Extract the (X, Y) coordinate from the center of the cell holding the provided text.  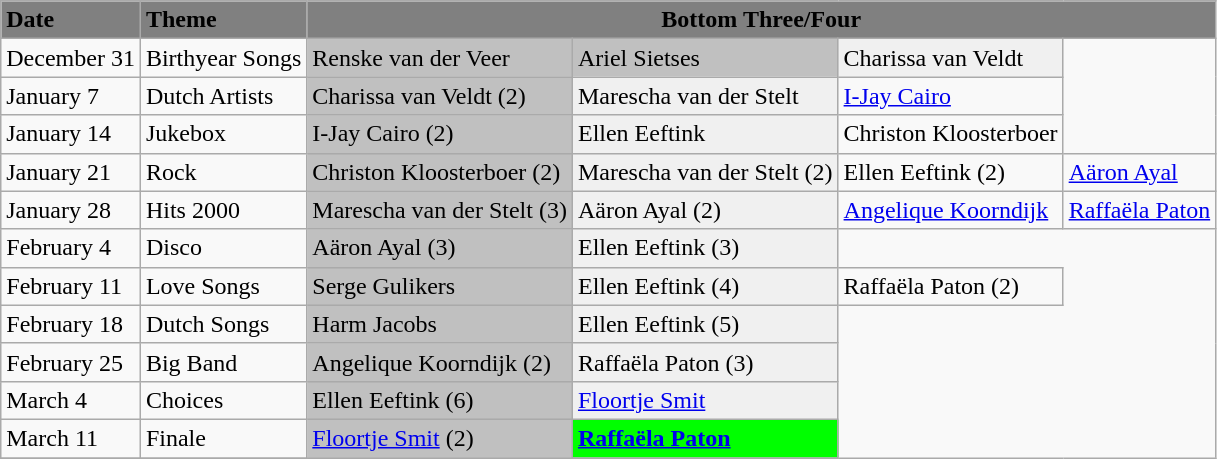
March 11 (71, 438)
Marescha van der Stelt (3) (440, 210)
January 7 (71, 96)
Serge Gulikers (440, 286)
Christon Kloosterboer (950, 134)
Charissa van Veldt (2) (440, 96)
Ellen Eeftink (3) (705, 248)
December 31 (71, 58)
Aäron Ayal (3) (440, 248)
Theme (223, 20)
Ellen Eeftink (2) (950, 172)
Angelique Koorndijk (950, 210)
I-Jay Cairo (950, 96)
Birthyear Songs (223, 58)
Renske van der Veer (440, 58)
Big Band (223, 362)
Charissa van Veldt (950, 58)
February 4 (71, 248)
I-Jay Cairo (2) (440, 134)
Finale (223, 438)
February 25 (71, 362)
January 14 (71, 134)
Choices (223, 400)
Aäron Ayal (1140, 172)
March 4 (71, 400)
Ariel Sietses (705, 58)
Ellen Eeftink (705, 134)
Christon Kloosterboer (2) (440, 172)
Marescha van der Stelt (2) (705, 172)
Hits 2000 (223, 210)
Aäron Ayal (2) (705, 210)
Raffaëla Paton (3) (705, 362)
Jukebox (223, 134)
Floortje Smit (705, 400)
Disco (223, 248)
Dutch Artists (223, 96)
January 21 (71, 172)
Ellen Eeftink (5) (705, 324)
Love Songs (223, 286)
Ellen Eeftink (4) (705, 286)
Floortje Smit (2) (440, 438)
Marescha van der Stelt (705, 96)
Raffaëla Paton (2) (950, 286)
Rock (223, 172)
Harm Jacobs (440, 324)
Ellen Eeftink (6) (440, 400)
Angelique Koorndijk (2) (440, 362)
Dutch Songs (223, 324)
February 11 (71, 286)
February 18 (71, 324)
Date (71, 20)
Bottom Three/Four (762, 20)
January 28 (71, 210)
